Return [X, Y] of the center of cell containing provided text 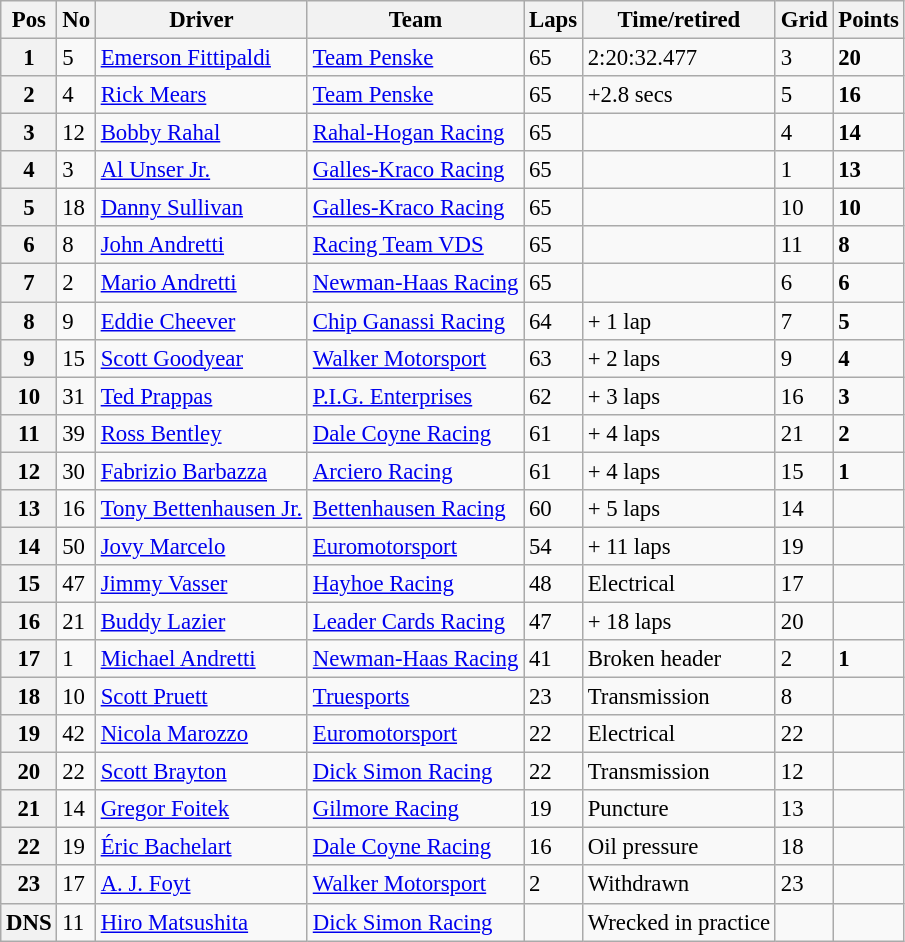
+ 1 lap [678, 321]
DNS [29, 922]
Arciero Racing [415, 471]
Gilmore Racing [415, 809]
Oil pressure [678, 847]
Jovy Marcelo [201, 546]
54 [554, 546]
50 [76, 546]
+ 18 laps [678, 621]
Emerson Fittipaldi [201, 58]
62 [554, 396]
Truesports [415, 697]
Scott Goodyear [201, 358]
41 [554, 659]
Scott Brayton [201, 772]
+ 2 laps [678, 358]
Mario Andretti [201, 283]
Time/retired [678, 20]
Scott Pruett [201, 697]
A. J. Foyt [201, 885]
30 [76, 471]
+ 5 laps [678, 509]
60 [554, 509]
+ 3 laps [678, 396]
P.I.G. Enterprises [415, 396]
Rick Mears [201, 95]
Ted Prappas [201, 396]
63 [554, 358]
Team [415, 20]
Driver [201, 20]
Racing Team VDS [415, 245]
Jimmy Vasser [201, 584]
Bobby Rahal [201, 133]
Gregor Foitek [201, 809]
Broken header [678, 659]
39 [76, 433]
+ 11 laps [678, 546]
64 [554, 321]
Hayhoe Racing [415, 584]
Pos [29, 20]
Michael Andretti [201, 659]
Eddie Cheever [201, 321]
Rahal-Hogan Racing [415, 133]
Bettenhausen Racing [415, 509]
Buddy Lazier [201, 621]
Ross Bentley [201, 433]
Withdrawn [678, 885]
Wrecked in practice [678, 922]
Tony Bettenhausen Jr. [201, 509]
+2.8 secs [678, 95]
Grid [804, 20]
Puncture [678, 809]
Leader Cards Racing [415, 621]
Éric Bachelart [201, 847]
42 [76, 734]
48 [554, 584]
Al Unser Jr. [201, 170]
2:20:32.477 [678, 58]
Laps [554, 20]
No [76, 20]
Fabrizio Barbazza [201, 471]
Chip Ganassi Racing [415, 321]
Nicola Marozzo [201, 734]
Points [868, 20]
Danny Sullivan [201, 208]
John Andretti [201, 245]
Hiro Matsushita [201, 922]
31 [76, 396]
